Locate the cell with the specified text and output its [x, y] center coordinate. 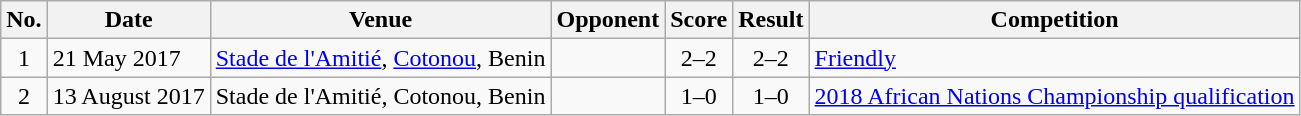
No. [24, 20]
1 [24, 58]
13 August 2017 [128, 96]
2018 African Nations Championship qualification [1054, 96]
Score [699, 20]
2 [24, 96]
Result [771, 20]
Competition [1054, 20]
Date [128, 20]
21 May 2017 [128, 58]
Venue [380, 20]
Friendly [1054, 58]
Opponent [608, 20]
